Return the (x, y) coordinate for the center point of the cell that contains the specified text.  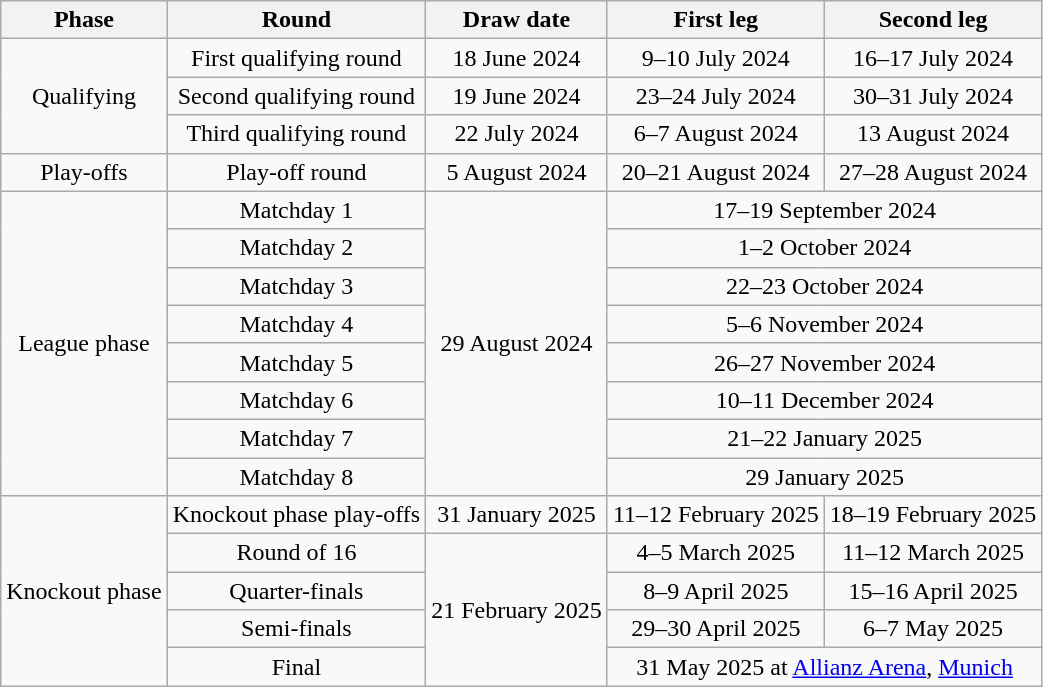
First qualifying round (296, 58)
Matchday 3 (296, 286)
9–10 July 2024 (716, 58)
31 May 2025 at Allianz Arena, Munich (824, 667)
17–19 September 2024 (824, 210)
Round (296, 20)
Knockout phase play-offs (296, 515)
11–12 February 2025 (716, 515)
6–7 August 2024 (716, 134)
First leg (716, 20)
22–23 October 2024 (824, 286)
Final (296, 667)
20–21 August 2024 (716, 172)
6–7 May 2025 (933, 629)
Draw date (517, 20)
Matchday 6 (296, 400)
18 June 2024 (517, 58)
Qualifying (84, 96)
15–16 April 2025 (933, 591)
Quarter-finals (296, 591)
Matchday 7 (296, 438)
10–11 December 2024 (824, 400)
19 June 2024 (517, 96)
Knockout phase (84, 591)
Matchday 8 (296, 477)
Second leg (933, 20)
5 August 2024 (517, 172)
13 August 2024 (933, 134)
22 July 2024 (517, 134)
Matchday 4 (296, 324)
Third qualifying round (296, 134)
Play-off round (296, 172)
Phase (84, 20)
29–30 April 2025 (716, 629)
23–24 July 2024 (716, 96)
Matchday 5 (296, 362)
Second qualifying round (296, 96)
4–5 March 2025 (716, 553)
26–27 November 2024 (824, 362)
5–6 November 2024 (824, 324)
21 February 2025 (517, 610)
16–17 July 2024 (933, 58)
Play-offs (84, 172)
29 August 2024 (517, 343)
30–31 July 2024 (933, 96)
Matchday 1 (296, 210)
21–22 January 2025 (824, 438)
Round of 16 (296, 553)
8–9 April 2025 (716, 591)
League phase (84, 343)
18–19 February 2025 (933, 515)
1–2 October 2024 (824, 248)
27–28 August 2024 (933, 172)
29 January 2025 (824, 477)
11–12 March 2025 (933, 553)
Matchday 2 (296, 248)
31 January 2025 (517, 515)
Semi-finals (296, 629)
